Provide the [x, y] coordinate of the cell's center where the given text is located.  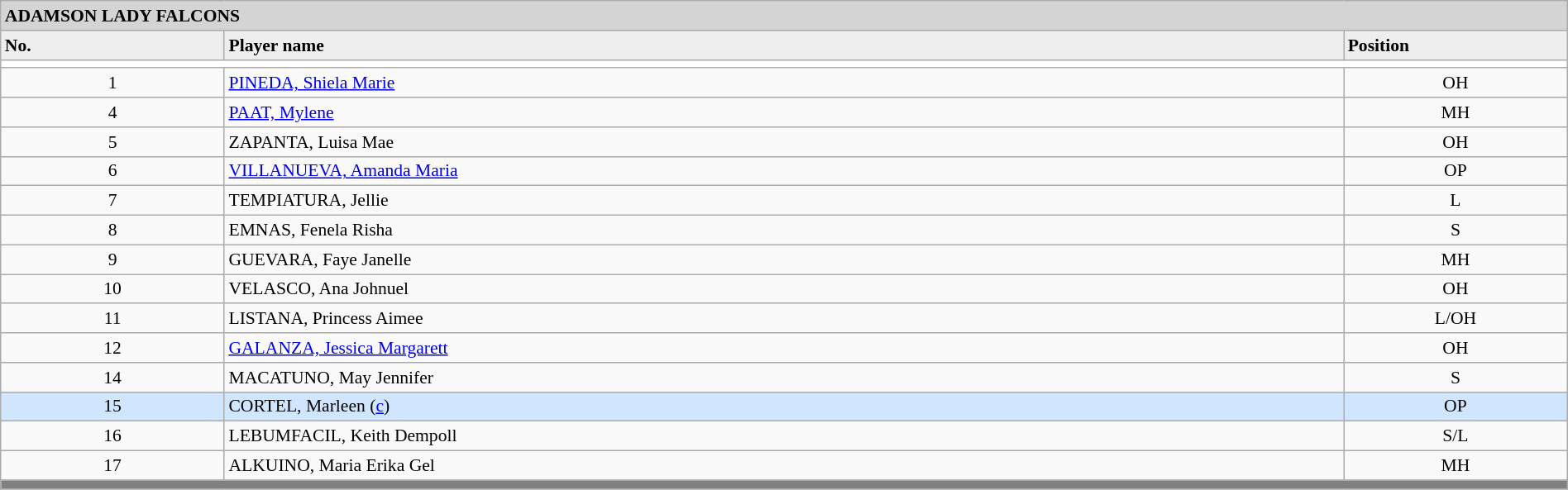
11 [112, 319]
ADAMSON LADY FALCONS [784, 16]
12 [112, 348]
4 [112, 112]
PINEDA, Shiela Marie [784, 83]
Player name [784, 45]
CORTEL, Marleen (c) [784, 407]
MACATUNO, May Jennifer [784, 378]
7 [112, 201]
Position [1456, 45]
6 [112, 171]
VILLANUEVA, Amanda Maria [784, 171]
10 [112, 289]
No. [112, 45]
LEBUMFACIL, Keith Dempoll [784, 436]
17 [112, 466]
EMNAS, Fenela Risha [784, 231]
GUEVARA, Faye Janelle [784, 259]
L/OH [1456, 319]
LISTANA, Princess Aimee [784, 319]
PAAT, Mylene [784, 112]
GALANZA, Jessica Margarett [784, 348]
14 [112, 378]
ALKUINO, Maria Erika Gel [784, 466]
ZAPANTA, Luisa Mae [784, 142]
S/L [1456, 436]
9 [112, 259]
8 [112, 231]
L [1456, 201]
15 [112, 407]
VELASCO, Ana Johnuel [784, 289]
5 [112, 142]
16 [112, 436]
TEMPIATURA, Jellie [784, 201]
1 [112, 83]
